Provide the [x, y] coordinate of the cell's center where the given text is located.  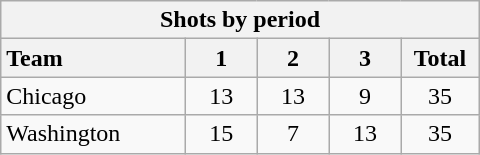
3 [365, 58]
Shots by period [240, 20]
2 [293, 58]
1 [221, 58]
Chicago [94, 96]
9 [365, 96]
Washington [94, 134]
Team [94, 58]
15 [221, 134]
7 [293, 134]
Total [440, 58]
